Pinpoint the cell where the given text exists, returning its [X, Y] midpoint coordinate. 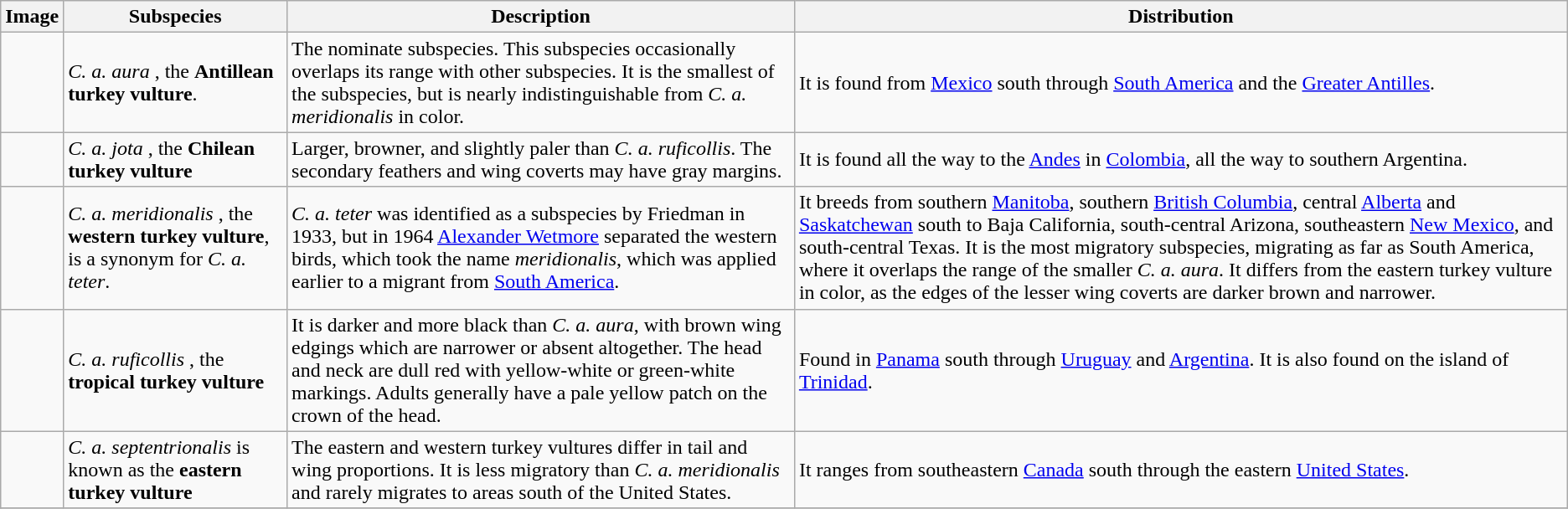
C. a. meridionalis , the western turkey vulture, is a synonym for C. a. teter. [176, 248]
Larger, browner, and slightly paler than C. a. ruficollis. The secondary feathers and wing coverts may have gray margins. [541, 159]
C. a. septentrionalis is known as the eastern turkey vulture [176, 470]
C. a. jota , the Chilean turkey vulture [176, 159]
It is found all the way to the Andes in Colombia, all the way to southern Argentina. [1181, 159]
C. a. ruficollis , the tropical turkey vulture [176, 370]
Distribution [1181, 17]
It is found from Mexico south through South America and the Greater Antilles. [1181, 82]
Image [32, 17]
Subspecies [176, 17]
Found in Panama south through Uruguay and Argentina. It is also found on the island of Trinidad. [1181, 370]
C. a. aura , the Antillean turkey vulture. [176, 82]
Description [541, 17]
It ranges from southeastern Canada south through the eastern United States. [1181, 470]
